Extract the [x, y] coordinate from the center of the cell holding the provided text.  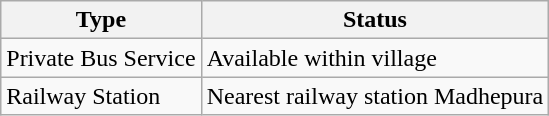
Private Bus Service [101, 58]
Status [375, 20]
Type [101, 20]
Available within village [375, 58]
Railway Station [101, 96]
Nearest railway station Madhepura [375, 96]
